Search for the cell housing the specified text and yield its [x, y] center coordinate. 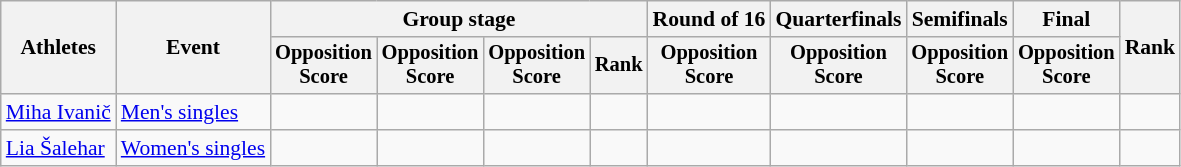
Quarterfinals [838, 19]
Miha Ivanič [58, 112]
Round of 16 [710, 19]
Athletes [58, 48]
Event [193, 48]
Final [1066, 19]
Women's singles [193, 148]
Men's singles [193, 112]
Group stage [458, 19]
Lia Šalehar [58, 148]
Semifinals [960, 19]
